Return the [X, Y] coordinate for the center point of the cell that contains the specified text.  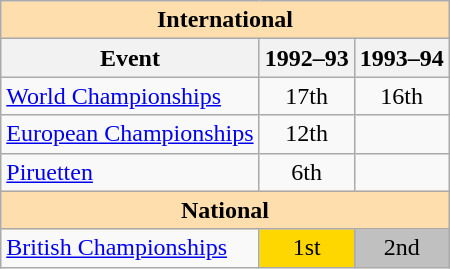
2nd [402, 248]
Event [130, 58]
National [225, 210]
1st [306, 248]
1992–93 [306, 58]
World Championships [130, 96]
International [225, 20]
British Championships [130, 248]
17th [306, 96]
Piruetten [130, 172]
1993–94 [402, 58]
European Championships [130, 134]
6th [306, 172]
12th [306, 134]
16th [402, 96]
